Determine the [x, y] coordinate at the center of the cell enclosing the given text.  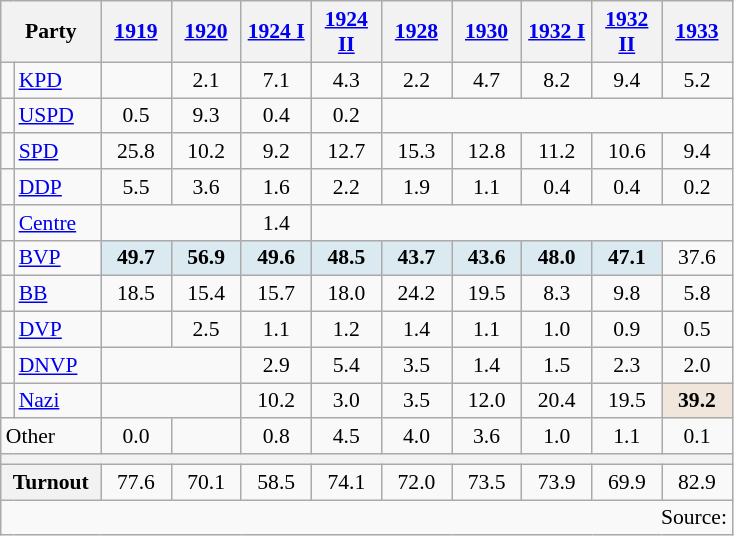
1930 [487, 32]
1928 [416, 32]
0.1 [697, 437]
1.2 [346, 330]
37.6 [697, 258]
Turnout [51, 482]
8.3 [557, 294]
7.1 [276, 80]
1920 [206, 32]
43.7 [416, 258]
SPD [58, 152]
5.8 [697, 294]
12.7 [346, 152]
56.9 [206, 258]
69.9 [627, 482]
49.7 [136, 258]
15.7 [276, 294]
18.5 [136, 294]
2.3 [627, 365]
9.3 [206, 116]
1933 [697, 32]
Other [51, 437]
10.6 [627, 152]
5.2 [697, 80]
4.3 [346, 80]
1.5 [557, 365]
DDP [58, 187]
25.8 [136, 152]
15.3 [416, 152]
1932 II [627, 32]
9.2 [276, 152]
73.9 [557, 482]
43.6 [487, 258]
1924 I [276, 32]
77.6 [136, 482]
18.0 [346, 294]
5.5 [136, 187]
82.9 [697, 482]
0.8 [276, 437]
USPD [58, 116]
48.5 [346, 258]
BVP [58, 258]
1932 I [557, 32]
1924 II [346, 32]
11.2 [557, 152]
74.1 [346, 482]
3.0 [346, 401]
12.8 [487, 152]
58.5 [276, 482]
4.7 [487, 80]
DVP [58, 330]
DNVP [58, 365]
8.2 [557, 80]
1.6 [276, 187]
70.1 [206, 482]
4.0 [416, 437]
KPD [58, 80]
49.6 [276, 258]
20.4 [557, 401]
1919 [136, 32]
73.5 [487, 482]
Party [51, 32]
24.2 [416, 294]
48.0 [557, 258]
4.5 [346, 437]
Centre [58, 223]
1.9 [416, 187]
9.8 [627, 294]
0.0 [136, 437]
2.9 [276, 365]
39.2 [697, 401]
15.4 [206, 294]
72.0 [416, 482]
0.9 [627, 330]
Nazi [58, 401]
2.5 [206, 330]
BB [58, 294]
12.0 [487, 401]
47.1 [627, 258]
2.0 [697, 365]
2.1 [206, 80]
5.4 [346, 365]
Source: [366, 518]
